Extract the [X, Y] coordinate from the center of the cell holding the provided text.  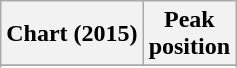
Peakposition [189, 34]
Chart (2015) [72, 34]
